Pinpoint the cell where the given text exists, returning its [x, y] midpoint coordinate. 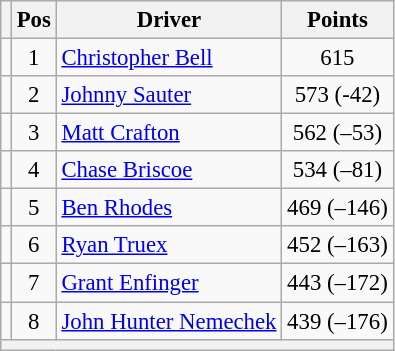
534 (–81) [338, 170]
443 (–172) [338, 283]
8 [34, 321]
2 [34, 95]
439 (–176) [338, 321]
562 (–53) [338, 133]
Johnny Sauter [169, 95]
5 [34, 208]
Ryan Truex [169, 245]
6 [34, 245]
Driver [169, 20]
Ben Rhodes [169, 208]
Chase Briscoe [169, 170]
1 [34, 58]
Points [338, 20]
Grant Enfinger [169, 283]
7 [34, 283]
3 [34, 133]
Pos [34, 20]
John Hunter Nemechek [169, 321]
Christopher Bell [169, 58]
615 [338, 58]
452 (–163) [338, 245]
573 (-42) [338, 95]
4 [34, 170]
469 (–146) [338, 208]
Matt Crafton [169, 133]
